Identify which cell holds the provided text, then report its [X, Y] central coordinate. 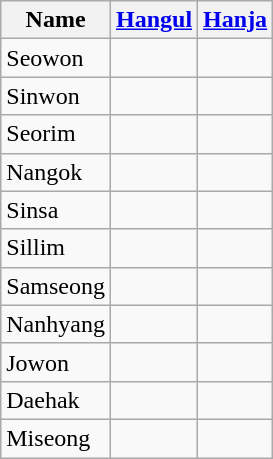
Hanja [236, 20]
Seowon [56, 58]
Sillim [56, 248]
Sinwon [56, 96]
Jowon [56, 362]
Seorim [56, 134]
Nanhyang [56, 324]
Samseong [56, 286]
Hangul [154, 20]
Name [56, 20]
Daehak [56, 400]
Miseong [56, 438]
Nangok [56, 172]
Sinsa [56, 210]
